Scan for the cell matching the given text and deliver its [x, y] coordinate at center. 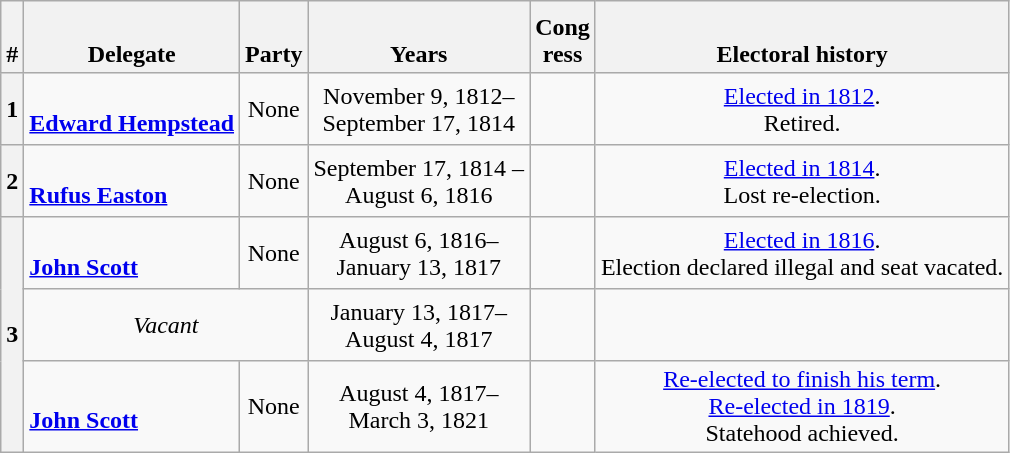
Vacant [166, 325]
Congress [563, 37]
1 [12, 109]
Re-elected to finish his term.Re-elected in 1819.Statehood achieved. [802, 407]
Edward Hempstead [132, 109]
# [12, 37]
Elected in 1812.Retired. [802, 109]
3 [12, 335]
November 9, 1812–September 17, 1814 [419, 109]
January 13, 1817–August 4, 1817 [419, 325]
2 [12, 181]
August 6, 1816–January 13, 1817 [419, 253]
Electoral history [802, 37]
August 4, 1817–March 3, 1821 [419, 407]
Rufus Easton [132, 181]
Party [274, 37]
Elected in 1816.Election declared illegal and seat vacated. [802, 253]
Years [419, 37]
September 17, 1814 –August 6, 1816 [419, 181]
Elected in 1814.Lost re-election. [802, 181]
Delegate [132, 37]
